Capture the cell that displays the provided text and extract its [x, y] central coordinate. 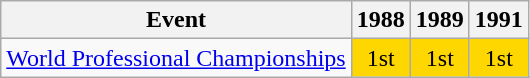
Event [176, 20]
1991 [498, 20]
World Professional Championships [176, 58]
1988 [380, 20]
1989 [440, 20]
